Search for the cell housing the specified text and yield its [X, Y] center coordinate. 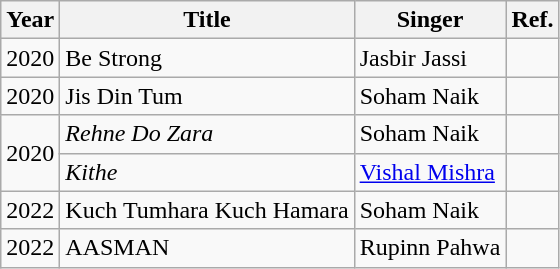
Rupinn Pahwa [430, 248]
Jis Din Tum [207, 96]
Rehne Do Zara [207, 134]
Year [30, 20]
AASMAN [207, 248]
Be Strong [207, 58]
Jasbir Jassi [430, 58]
Ref. [532, 20]
Kithe [207, 172]
Singer [430, 20]
Vishal Mishra [430, 172]
Kuch Tumhara Kuch Hamara [207, 210]
Title [207, 20]
